For the text-containing cell, return its midpoint in [x, y] coordinate format. 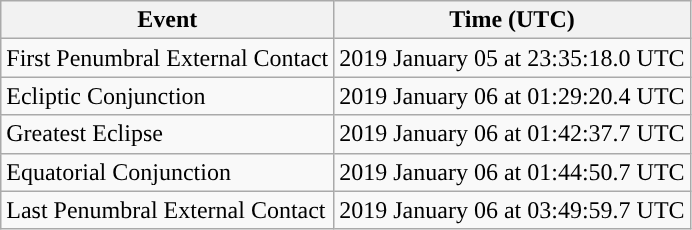
Ecliptic Conjunction [168, 96]
Last Penumbral External Contact [168, 210]
Time (UTC) [512, 20]
Greatest Eclipse [168, 134]
2019 January 06 at 03:49:59.7 UTC [512, 210]
2019 January 06 at 01:42:37.7 UTC [512, 134]
2019 January 06 at 01:44:50.7 UTC [512, 172]
Event [168, 20]
2019 January 06 at 01:29:20.4 UTC [512, 96]
2019 January 05 at 23:35:18.0 UTC [512, 58]
Equatorial Conjunction [168, 172]
First Penumbral External Contact [168, 58]
